Determine the (X, Y) coordinate at the center of the cell enclosing the given text.  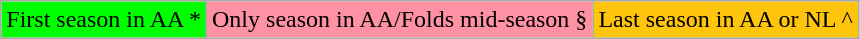
Last season in AA or NL ^ (726, 20)
First season in AA * (104, 20)
Only season in AA/Folds mid-season § (400, 20)
